From the cell containing the given text, extract its center point as (X, Y) coordinate. 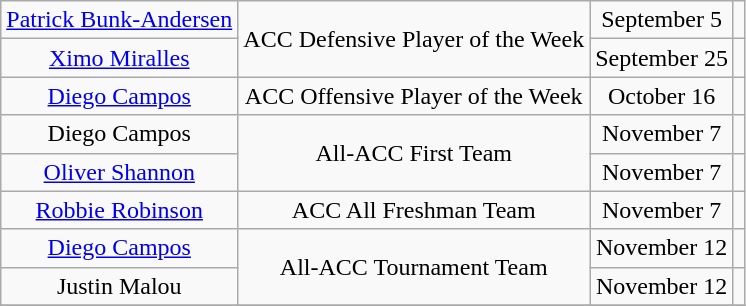
Robbie Robinson (120, 210)
October 16 (662, 96)
All-ACC First Team (414, 153)
Ximo Miralles (120, 58)
September 5 (662, 20)
Patrick Bunk-Andersen (120, 20)
Oliver Shannon (120, 172)
September 25 (662, 58)
All-ACC Tournament Team (414, 267)
Justin Malou (120, 286)
ACC Defensive Player of the Week (414, 39)
ACC All Freshman Team (414, 210)
ACC Offensive Player of the Week (414, 96)
